Identify which cell holds the provided text, then report its (X, Y) central coordinate. 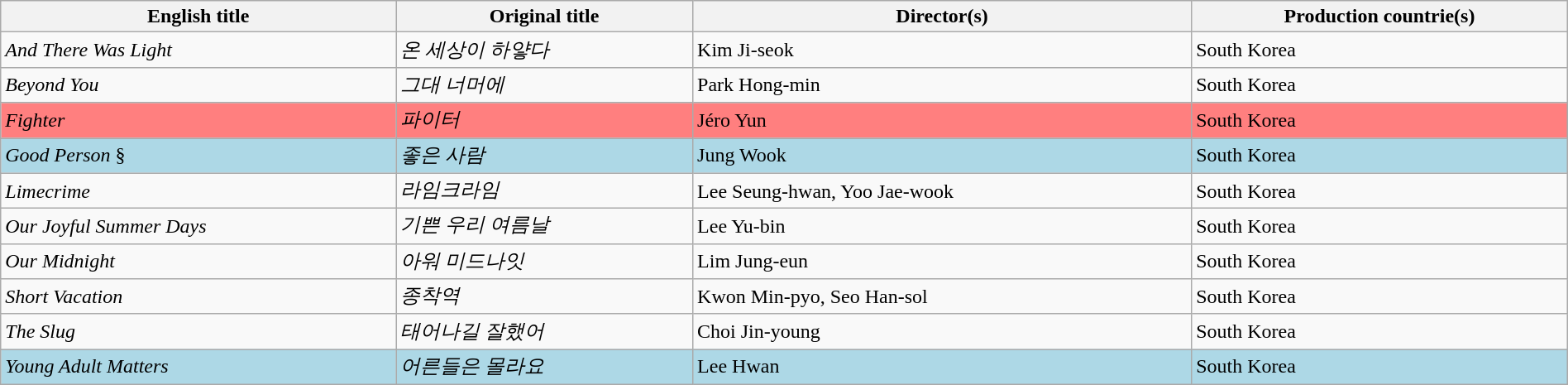
Beyond You (198, 84)
Limecrime (198, 190)
좋은 사람 (544, 156)
Good Person § (198, 156)
Fighter (198, 121)
기쁜 우리 여름날 (544, 227)
English title (198, 17)
Young Adult Matters (198, 368)
Lee Yu-bin (943, 227)
Lee Seung-hwan, Yoo Jae-wook (943, 190)
Our Joyful Summer Days (198, 227)
Lim Jung-eun (943, 262)
파이터 (544, 121)
The Slug (198, 331)
Short Vacation (198, 296)
Director(s) (943, 17)
어른들은 몰라요 (544, 368)
아워 미드나잇 (544, 262)
Our Midnight (198, 262)
종착역 (544, 296)
Park Hong-min (943, 84)
And There Was Light (198, 50)
Original title (544, 17)
Production countrie(s) (1379, 17)
그대 너머에 (544, 84)
Choi Jin-young (943, 331)
Kwon Min-pyo, Seo Han-sol (943, 296)
Kim Ji-seok (943, 50)
태어나길 잘했어 (544, 331)
Jung Wook (943, 156)
온 세상이 하얗다 (544, 50)
Lee Hwan (943, 368)
Jéro Yun (943, 121)
라임크라임 (544, 190)
